Output the (x, y) coordinate of the center of the cell containing the given text.  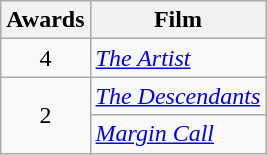
2 (46, 115)
The Descendants (178, 96)
4 (46, 58)
Awards (46, 20)
Margin Call (178, 134)
The Artist (178, 58)
Film (178, 20)
